Return (x, y) of the center of cell containing provided text 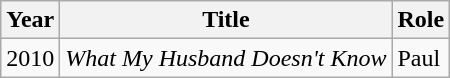
Title (226, 20)
Role (421, 20)
What My Husband Doesn't Know (226, 58)
Paul (421, 58)
Year (30, 20)
2010 (30, 58)
